Provide the (x, y) coordinate of the cell's center where the given text is located.  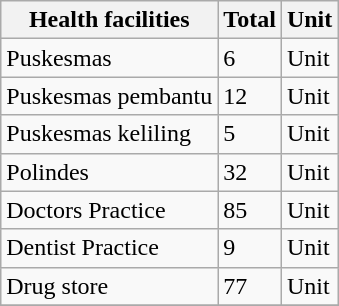
12 (250, 96)
Polindes (110, 172)
Puskesmas (110, 58)
Drug store (110, 286)
Total (250, 20)
6 (250, 58)
Health facilities (110, 20)
Dentist Practice (110, 248)
9 (250, 248)
Puskesmas keliling (110, 134)
32 (250, 172)
Doctors Practice (110, 210)
Puskesmas pembantu (110, 96)
77 (250, 286)
5 (250, 134)
85 (250, 210)
